Return the (x, y) coordinate for the center point of the cell that contains the specified text.  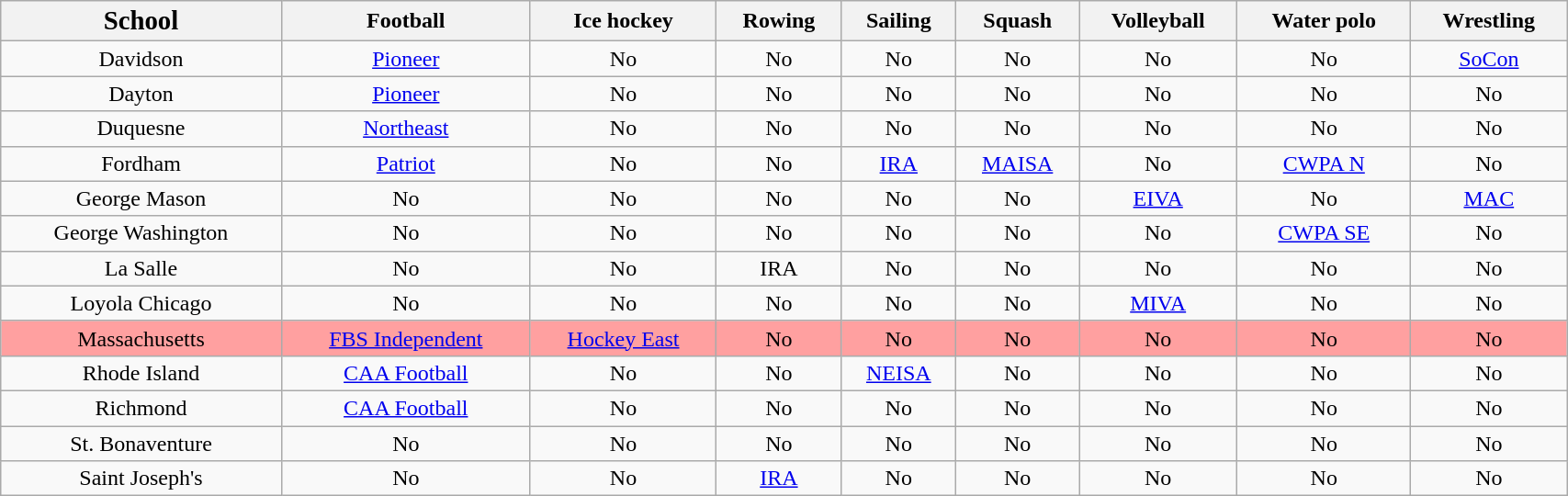
MAC (1489, 198)
Davidson (141, 59)
Dayton (141, 94)
Wrestling (1489, 21)
St. Bonaventure (141, 444)
Sailing (898, 21)
CWPA SE (1325, 233)
Northeast (406, 129)
Saint Joseph's (141, 479)
Richmond (141, 408)
CWPA N (1325, 163)
School (141, 21)
NEISA (898, 373)
Duquesne (141, 129)
Patriot (406, 163)
Rowing (779, 21)
Ice hockey (623, 21)
MIVA (1158, 303)
MAISA (1017, 163)
Volleyball (1158, 21)
Massachusetts (141, 338)
George Washington (141, 233)
Football (406, 21)
Fordham (141, 163)
EIVA (1158, 198)
Loyola Chicago (141, 303)
La Salle (141, 268)
Rhode Island (141, 373)
SoCon (1489, 59)
Squash (1017, 21)
Hockey East (623, 338)
FBS Independent (406, 338)
Water polo (1325, 21)
George Mason (141, 198)
